Detect which cell encompasses the target text, then output its [x, y] center coordinate. 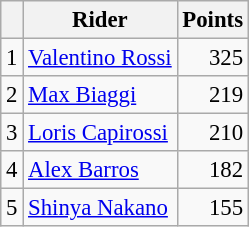
Valentino Rossi [100, 58]
1 [12, 58]
155 [212, 208]
182 [212, 170]
Shinya Nakano [100, 208]
325 [212, 58]
219 [212, 95]
Alex Barros [100, 170]
5 [12, 208]
210 [212, 133]
Max Biaggi [100, 95]
4 [12, 170]
2 [12, 95]
3 [12, 133]
Loris Capirossi [100, 133]
Points [212, 20]
Rider [100, 20]
